Return (X, Y) of the center of cell containing provided text 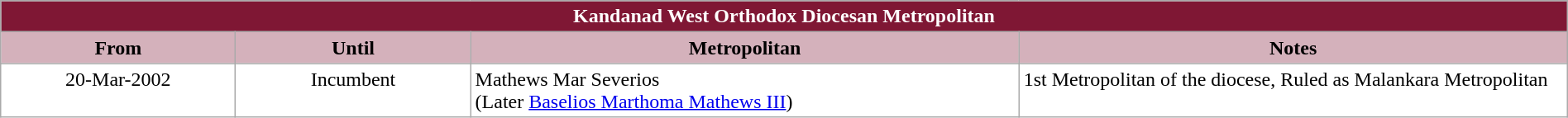
1st Metropolitan of the diocese, Ruled as Malankara Metropolitan (1293, 91)
Kandanad West Orthodox Diocesan Metropolitan (784, 17)
Metropolitan (744, 48)
20-Mar-2002 (118, 91)
Until (353, 48)
Incumbent (353, 91)
Notes (1293, 48)
From (118, 48)
Mathews Mar Severios(Later Baselios Marthoma Mathews III) (744, 91)
